Search for the cell housing the specified text and yield its (X, Y) center coordinate. 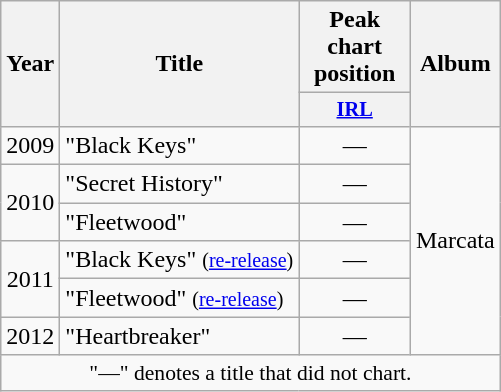
2011 (30, 279)
"—" denotes a title that did not chart. (250, 373)
Year (30, 64)
Peak chart position (355, 47)
Album (455, 64)
"Black Keys" (re-release) (180, 260)
2012 (30, 336)
2009 (30, 145)
"Black Keys" (180, 145)
"Secret History" (180, 184)
IRL (355, 110)
"Fleetwood" (180, 222)
Marcata (455, 240)
Title (180, 64)
"Fleetwood" (re-release) (180, 298)
"Heartbreaker" (180, 336)
2010 (30, 203)
